Capture the cell that displays the provided text and extract its (X, Y) central coordinate. 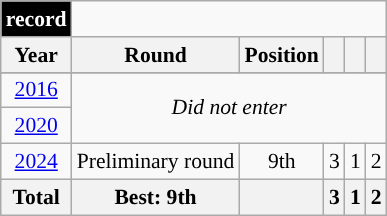
Preliminary round (156, 162)
9th (281, 162)
record (36, 19)
Year (36, 55)
Position (281, 55)
2016 (36, 90)
2024 (36, 162)
Did not enter (230, 108)
Best: 9th (156, 197)
Round (156, 55)
2020 (36, 126)
Total (36, 197)
